Scan for the cell matching the given text and deliver its [x, y] coordinate at center. 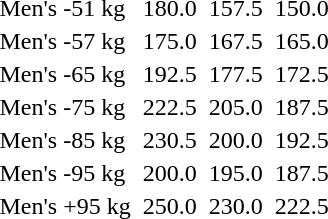
195.0 [236, 173]
230.5 [170, 140]
177.5 [236, 74]
205.0 [236, 107]
222.5 [170, 107]
192.5 [170, 74]
167.5 [236, 41]
175.0 [170, 41]
